Capture the cell that displays the provided text and extract its (X, Y) central coordinate. 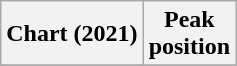
Chart (2021) (72, 34)
Peakposition (189, 34)
